Extract the [X, Y] coordinate from the center of the cell holding the provided text.  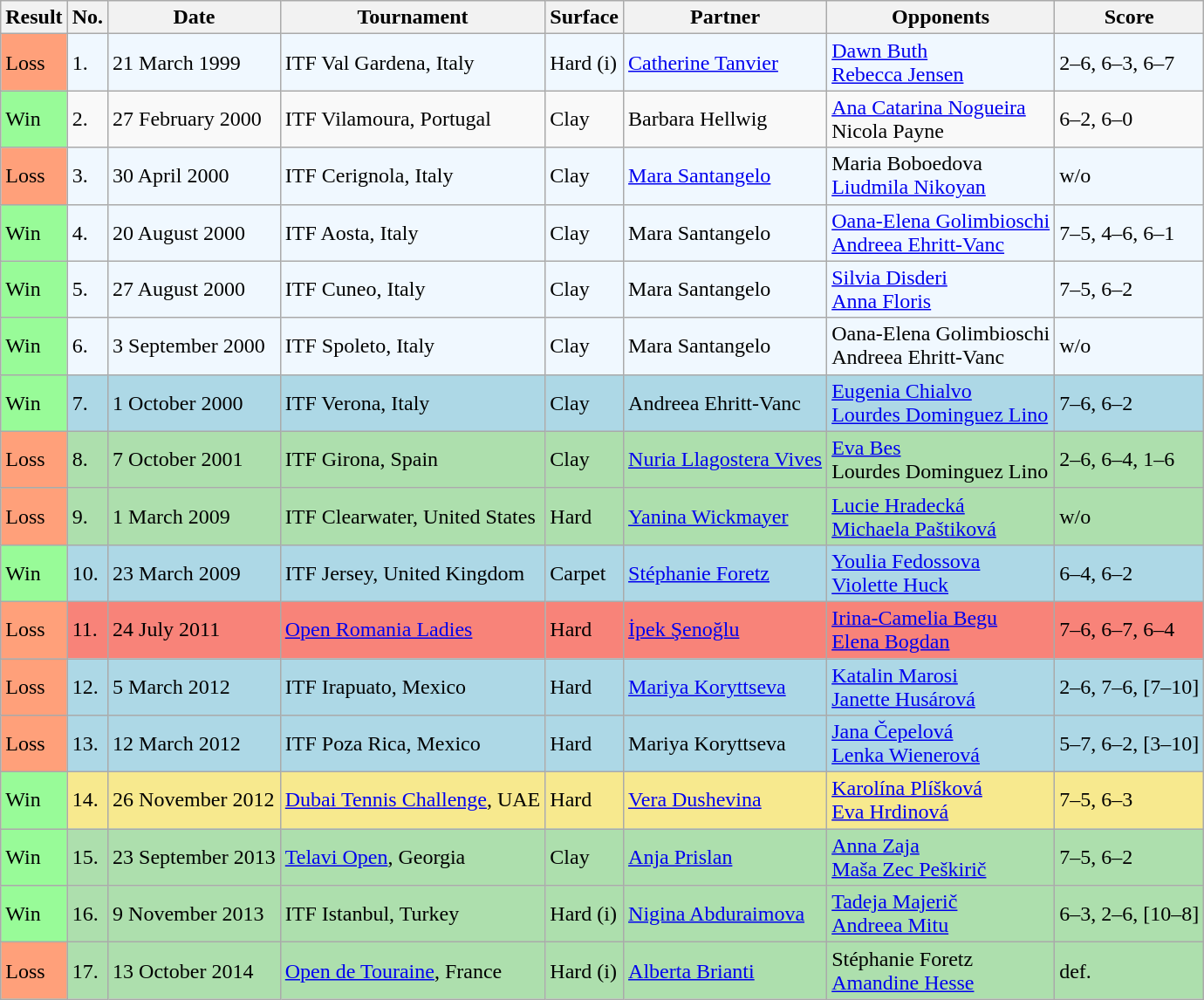
Barbara Hellwig [726, 119]
15. [87, 857]
Stéphanie Foretz [726, 572]
12 March 2012 [195, 743]
5. [87, 290]
Partner [726, 17]
Karolína Plíšková Eva Hrdinová [941, 801]
10. [87, 572]
Jana Čepelová Lenka Wienerová [941, 743]
7. [87, 403]
Date [195, 17]
6–3, 2–6, [10–8] [1129, 914]
Lucie Hradecká Michaela Paštiková [941, 517]
23 March 2009 [195, 572]
Andreea Ehritt-Vanc [726, 403]
12. [87, 686]
2. [87, 119]
Open Romania Ladies [413, 630]
İpek Şenoğlu [726, 630]
ITF Poza Rica, Mexico [413, 743]
ITF Cerignola, Italy [413, 176]
3 September 2000 [195, 346]
11. [87, 630]
24 July 2011 [195, 630]
7 October 2001 [195, 459]
17. [87, 970]
16. [87, 914]
Opponents [941, 17]
1 March 2009 [195, 517]
Carpet [585, 572]
30 April 2000 [195, 176]
7–6, 6–7, 6–4 [1129, 630]
def. [1129, 970]
ITF Irapuato, Mexico [413, 686]
7–5, 6–3 [1129, 801]
9. [87, 517]
23 September 2013 [195, 857]
4. [87, 232]
Stéphanie Foretz Amandine Hesse [941, 970]
Dubai Tennis Challenge, UAE [413, 801]
1 October 2000 [195, 403]
7–5, 4–6, 6–1 [1129, 232]
8. [87, 459]
Youlia Fedossova Violette Huck [941, 572]
ITF Jersey, United Kingdom [413, 572]
Ana Catarina Nogueira Nicola Payne [941, 119]
6–4, 6–2 [1129, 572]
5 March 2012 [195, 686]
ITF Cuneo, Italy [413, 290]
Alberta Brianti [726, 970]
9 November 2013 [195, 914]
Score [1129, 17]
1. [87, 63]
Dawn Buth Rebecca Jensen [941, 63]
5–7, 6–2, [3–10] [1129, 743]
Result [34, 17]
20 August 2000 [195, 232]
ITF Val Gardena, Italy [413, 63]
26 November 2012 [195, 801]
Nigina Abduraimova [726, 914]
6–2, 6–0 [1129, 119]
2–6, 7–6, [7–10] [1129, 686]
Nuria Llagostera Vives [726, 459]
2–6, 6–3, 6–7 [1129, 63]
Tournament [413, 17]
27 February 2000 [195, 119]
Eugenia Chialvo Lourdes Dominguez Lino [941, 403]
Katalin Marosi Janette Husárová [941, 686]
No. [87, 17]
13 October 2014 [195, 970]
ITF Verona, Italy [413, 403]
Maria Boboedova Liudmila Nikoyan [941, 176]
3. [87, 176]
ITF Aosta, Italy [413, 232]
Yanina Wickmayer [726, 517]
21 March 1999 [195, 63]
Surface [585, 17]
Telavi Open, Georgia [413, 857]
ITF Spoleto, Italy [413, 346]
7–6, 6–2 [1129, 403]
Tadeja Majerič Andreea Mitu [941, 914]
ITF Istanbul, Turkey [413, 914]
Anja Prislan [726, 857]
13. [87, 743]
Eva Bes Lourdes Dominguez Lino [941, 459]
2–6, 6–4, 1–6 [1129, 459]
ITF Girona, Spain [413, 459]
6. [87, 346]
14. [87, 801]
Anna Zaja Maša Zec Peškirič [941, 857]
Catherine Tanvier [726, 63]
ITF Vilamoura, Portugal [413, 119]
Silvia Disderi Anna Floris [941, 290]
ITF Clearwater, United States [413, 517]
27 August 2000 [195, 290]
Open de Touraine, France [413, 970]
Vera Dushevina [726, 801]
Irina-Camelia Begu Elena Bogdan [941, 630]
